Find where the given text appears and provide that cell's center as [X, Y] coordinate. 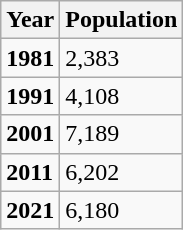
1981 [30, 58]
Year [30, 20]
1991 [30, 96]
2021 [30, 210]
2011 [30, 172]
6,180 [122, 210]
Population [122, 20]
7,189 [122, 134]
2001 [30, 134]
6,202 [122, 172]
4,108 [122, 96]
2,383 [122, 58]
